Search for the cell housing the specified text and yield its (x, y) center coordinate. 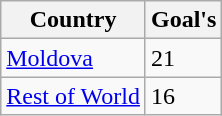
21 (183, 58)
Country (74, 20)
Rest of World (74, 96)
Moldova (74, 58)
Goal's (183, 20)
16 (183, 96)
